Return [x, y] of the center of cell containing provided text 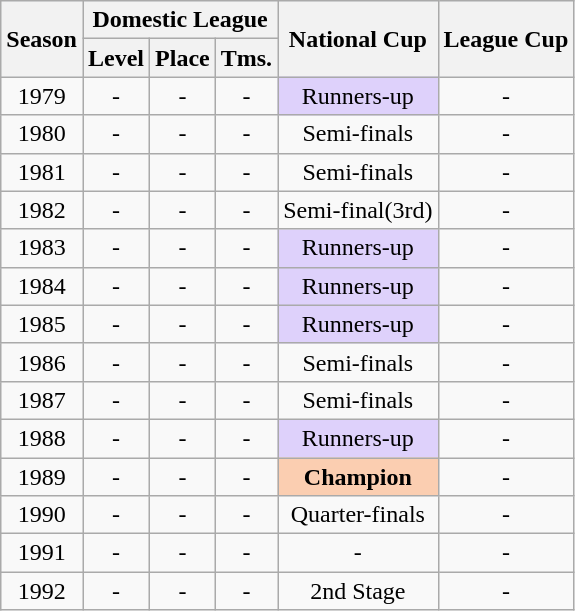
Season [42, 39]
1990 [42, 515]
1985 [42, 324]
1987 [42, 400]
Domestic League [180, 20]
Champion [358, 477]
Place [183, 58]
1979 [42, 96]
Tms. [246, 58]
1982 [42, 210]
National Cup [358, 39]
1988 [42, 438]
League Cup [506, 39]
1983 [42, 248]
2nd Stage [358, 591]
1992 [42, 591]
Semi-final(3rd) [358, 210]
1986 [42, 362]
1991 [42, 553]
1989 [42, 477]
1984 [42, 286]
1981 [42, 172]
Quarter-finals [358, 515]
1980 [42, 134]
Level [116, 58]
